Provide the (X, Y) coordinate of the cell's center where the given text is located.  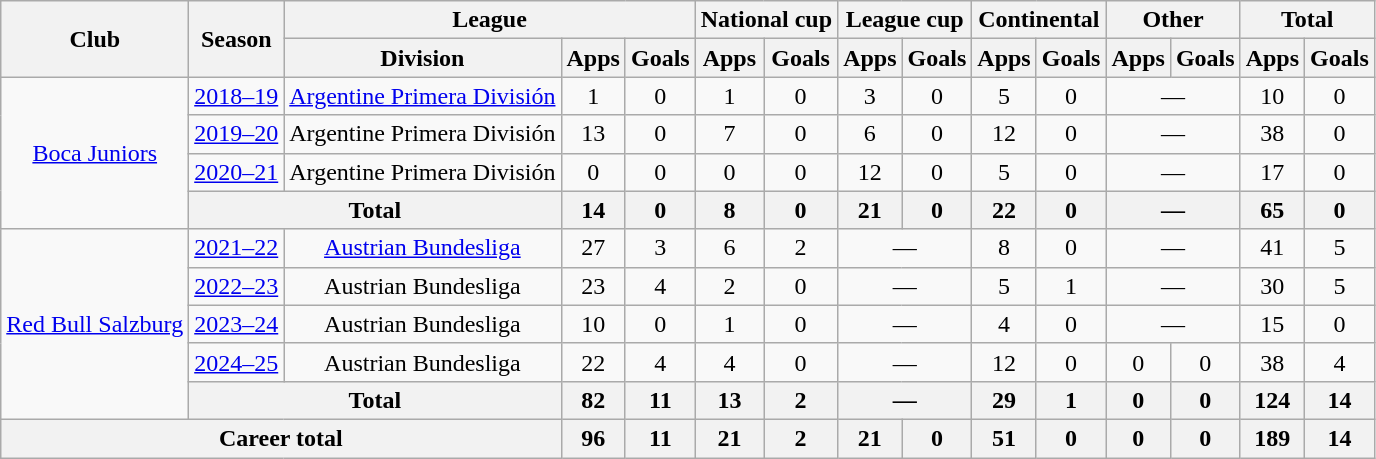
2019–20 (236, 134)
96 (593, 438)
League cup (905, 20)
Season (236, 39)
2021–22 (236, 248)
2020–21 (236, 172)
2018–19 (236, 96)
Red Bull Salzburg (95, 324)
41 (1272, 248)
Continental (1039, 20)
7 (729, 134)
29 (1004, 400)
15 (1272, 324)
23 (593, 286)
2022–23 (236, 286)
2023–24 (236, 324)
30 (1272, 286)
82 (593, 400)
Division (422, 58)
189 (1272, 438)
Career total (281, 438)
Other (1173, 20)
17 (1272, 172)
51 (1004, 438)
League (490, 20)
65 (1272, 210)
Boca Juniors (95, 153)
2024–25 (236, 362)
27 (593, 248)
124 (1272, 400)
Club (95, 39)
National cup (766, 20)
